Extract the (X, Y) coordinate from the center of the cell holding the provided text.  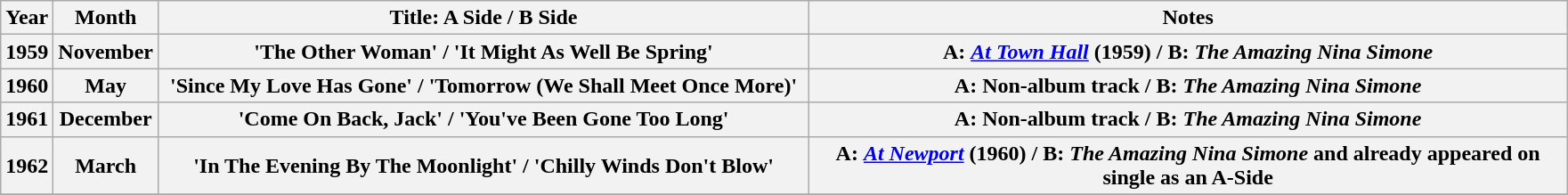
A: At Town Hall (1959) / B: The Amazing Nina Simone (1188, 52)
1962 (27, 166)
Year (27, 18)
'In The Evening By The Moonlight' / 'Chilly Winds Don't Blow' (484, 166)
1961 (27, 119)
1960 (27, 85)
Title: A Side / B Side (484, 18)
May (106, 85)
A: At Newport (1960) / B: The Amazing Nina Simone and already appeared on single as an A-Side (1188, 166)
'Since My Love Has Gone' / 'Tomorrow (We Shall Meet Once More)' (484, 85)
December (106, 119)
1959 (27, 52)
March (106, 166)
Notes (1188, 18)
'Come On Back, Jack' / 'You've Been Gone Too Long' (484, 119)
'The Other Woman' / 'It Might As Well Be Spring' (484, 52)
Month (106, 18)
November (106, 52)
